Pinpoint the cell where the given text exists, returning its (x, y) midpoint coordinate. 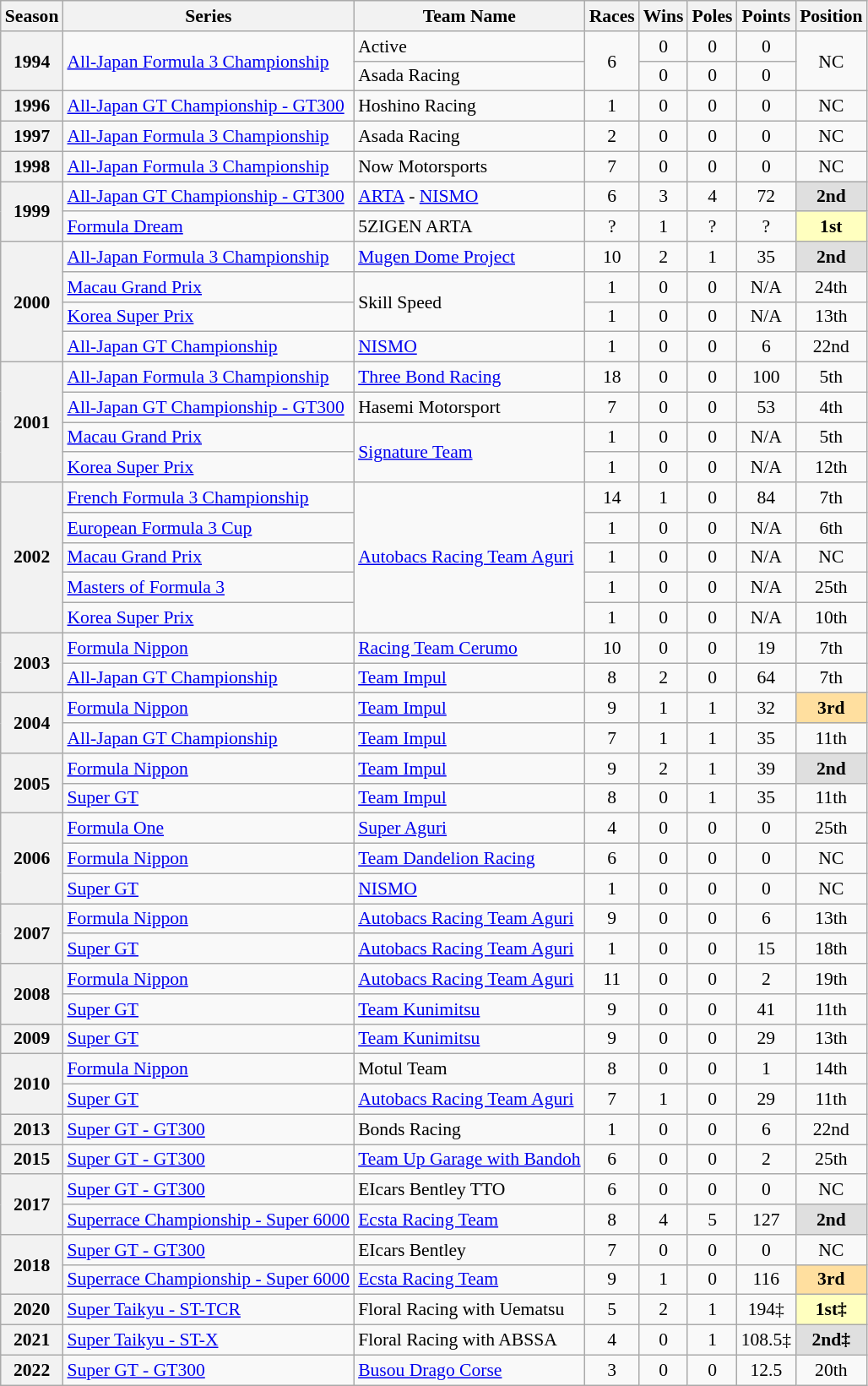
19 (767, 648)
194‡ (767, 1310)
EIcars Bentley TTO (469, 1190)
108.5‡ (767, 1340)
2008 (32, 993)
2017 (32, 1204)
2003 (32, 662)
Formula One (208, 829)
2015 (32, 1160)
Floral Racing with ABSSA (469, 1340)
Signature Team (469, 453)
Skill Speed (469, 302)
14 (612, 497)
2000 (32, 302)
Busou Drago Corse (469, 1370)
12th (831, 468)
Hoshino Racing (469, 106)
39 (767, 769)
Super Taikyu - ST-TCR (208, 1310)
Points (767, 16)
2021 (32, 1340)
Hasemi Motorsport (469, 407)
20th (831, 1370)
10th (831, 618)
French Formula 3 Championship (208, 497)
ARTA - NISMO (469, 197)
19th (831, 979)
Masters of Formula 3 (208, 588)
15 (767, 949)
2018 (32, 1265)
Season (32, 16)
18 (612, 378)
2nd‡ (831, 1340)
Motul Team (469, 1069)
100 (767, 378)
Floral Racing with Uematsu (469, 1310)
2006 (32, 858)
2001 (32, 422)
Poles (712, 16)
24th (831, 287)
64 (767, 678)
European Formula 3 Cup (208, 528)
6th (831, 528)
18th (831, 949)
Now Motorsports (469, 166)
Races (612, 16)
53 (767, 407)
2009 (32, 1039)
1st‡ (831, 1310)
12.5 (767, 1370)
EIcars Bentley (469, 1250)
14th (831, 1069)
1st (831, 227)
1994 (32, 61)
Three Bond Racing (469, 378)
127 (767, 1220)
Formula Dream (208, 227)
Mugen Dome Project (469, 257)
2007 (32, 934)
5ZIGEN ARTA (469, 227)
2010 (32, 1084)
2002 (32, 557)
2022 (32, 1370)
Position (831, 16)
11 (612, 979)
Super Taikyu - ST-X (208, 1340)
84 (767, 497)
32 (767, 709)
1997 (32, 137)
1999 (32, 211)
41 (767, 1009)
Team Name (469, 16)
Active (469, 46)
Racing Team Cerumo (469, 648)
Team Dandelion Racing (469, 859)
4th (831, 407)
1996 (32, 106)
Series (208, 16)
Wins (664, 16)
2004 (32, 723)
Team Up Garage with Bandoh (469, 1160)
1998 (32, 166)
Super Aguri (469, 829)
Bonds Racing (469, 1129)
2005 (32, 784)
72 (767, 197)
2020 (32, 1310)
2013 (32, 1129)
116 (767, 1280)
